Find where the given text appears and provide that cell's center as (x, y) coordinate. 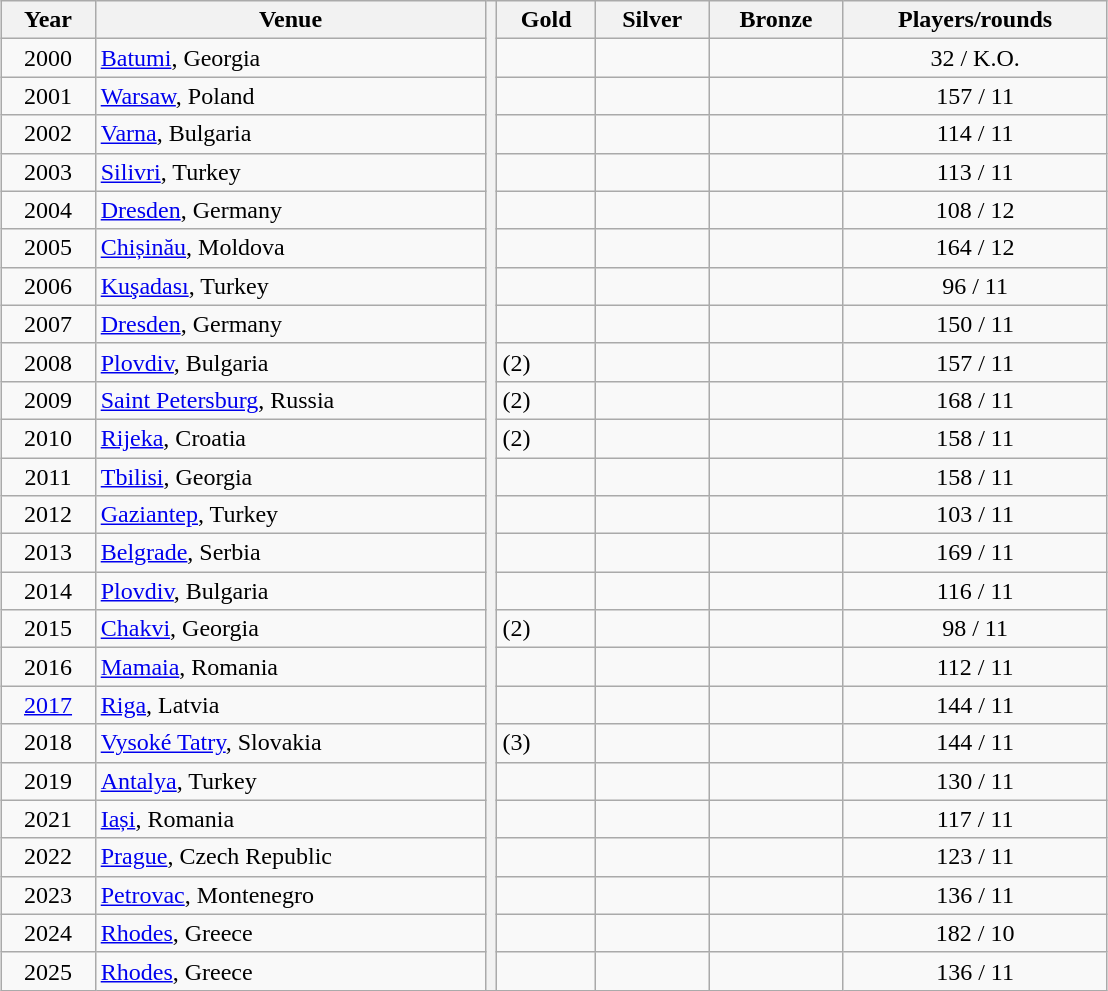
113 / 11 (975, 172)
2021 (48, 819)
Mamaia, Romania (290, 667)
112 / 11 (975, 667)
2013 (48, 553)
Tbilisi, Georgia (290, 477)
Batumi, Georgia (290, 58)
2017 (48, 705)
Antalya, Turkey (290, 781)
114 / 11 (975, 134)
116 / 11 (975, 591)
2009 (48, 400)
2007 (48, 324)
150 / 11 (975, 324)
Year (48, 20)
Chișinău, Moldova (290, 248)
Gaziantep, Turkey (290, 515)
Gold (546, 20)
2000 (48, 58)
Warsaw, Poland (290, 96)
Venue (290, 20)
2005 (48, 248)
2008 (48, 362)
Silver (652, 20)
2001 (48, 96)
108 / 12 (975, 210)
(3) (546, 743)
Petrovac, Montenegro (290, 895)
117 / 11 (975, 819)
130 / 11 (975, 781)
Prague, Czech Republic (290, 857)
182 / 10 (975, 933)
Varna, Bulgaria (290, 134)
169 / 11 (975, 553)
Kuşadası, Turkey (290, 286)
Belgrade, Serbia (290, 553)
103 / 11 (975, 515)
2006 (48, 286)
Bronze (776, 20)
Silivri, Turkey (290, 172)
96 / 11 (975, 286)
Iași, Romania (290, 819)
2002 (48, 134)
2025 (48, 971)
164 / 12 (975, 248)
2003 (48, 172)
Rijeka, Croatia (290, 438)
2014 (48, 591)
168 / 11 (975, 400)
2011 (48, 477)
123 / 11 (975, 857)
2024 (48, 933)
Saint Petersburg, Russia (290, 400)
2018 (48, 743)
98 / 11 (975, 629)
Chakvi, Georgia (290, 629)
2022 (48, 857)
Vysoké Tatry, Slovakia (290, 743)
2019 (48, 781)
Players/rounds (975, 20)
2016 (48, 667)
2023 (48, 895)
Riga, Latvia (290, 705)
32 / K.O. (975, 58)
2012 (48, 515)
2015 (48, 629)
2010 (48, 438)
2004 (48, 210)
